Identify which cell holds the provided text, then report its [x, y] central coordinate. 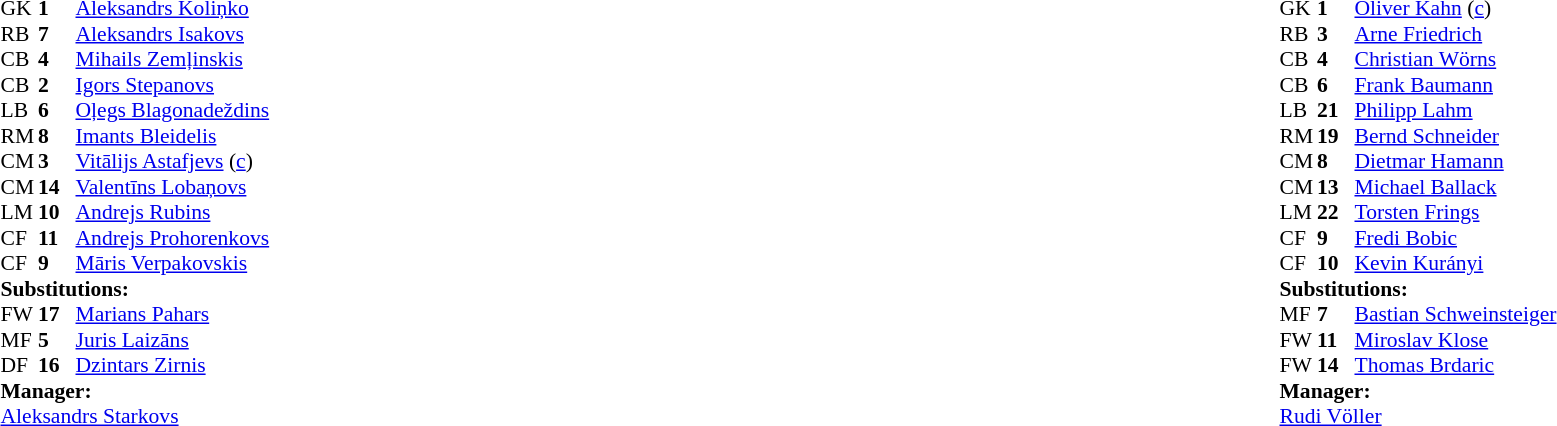
Māris Verpakovskis [173, 263]
Marians Pahars [173, 315]
21 [1336, 111]
Vitālijs Astafjevs (c) [173, 161]
Juris Laizāns [173, 340]
17 [57, 315]
Miroslav Klose [1455, 340]
Torsten Frings [1455, 213]
Dietmar Hamann [1455, 161]
Dzintars Zirnis [173, 365]
Valentīns Lobaņovs [173, 187]
Michael Ballack [1455, 187]
22 [1336, 213]
Aleksandrs Isakovs [173, 34]
Oļegs Blagonadeždins [173, 111]
Mihails Zemļinskis [173, 59]
5 [57, 340]
16 [57, 365]
13 [1336, 187]
DF [19, 365]
Fredi Bobic [1455, 238]
Frank Baumann [1455, 85]
Imants Bleidelis [173, 136]
Bastian Schweinsteiger [1455, 315]
Thomas Brdaric [1455, 365]
Philipp Lahm [1455, 111]
19 [1336, 136]
Kevin Kurányi [1455, 263]
Arne Friedrich [1455, 34]
Bernd Schneider [1455, 136]
2 [57, 85]
Christian Wörns [1455, 59]
Andrejs Rubins [173, 213]
Andrejs Prohorenkovs [173, 238]
Igors Stepanovs [173, 85]
